Find where the given text appears and provide that cell's center as (X, Y) coordinate. 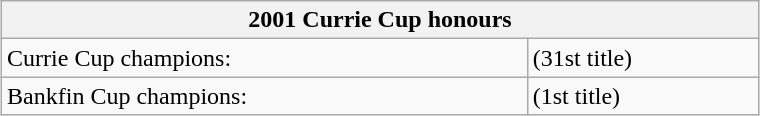
(31st title) (642, 58)
Currie Cup champions: (265, 58)
2001 Currie Cup honours (380, 20)
(1st title) (642, 96)
Bankfin Cup champions: (265, 96)
